Identify which cell holds the provided text, then report its [X, Y] central coordinate. 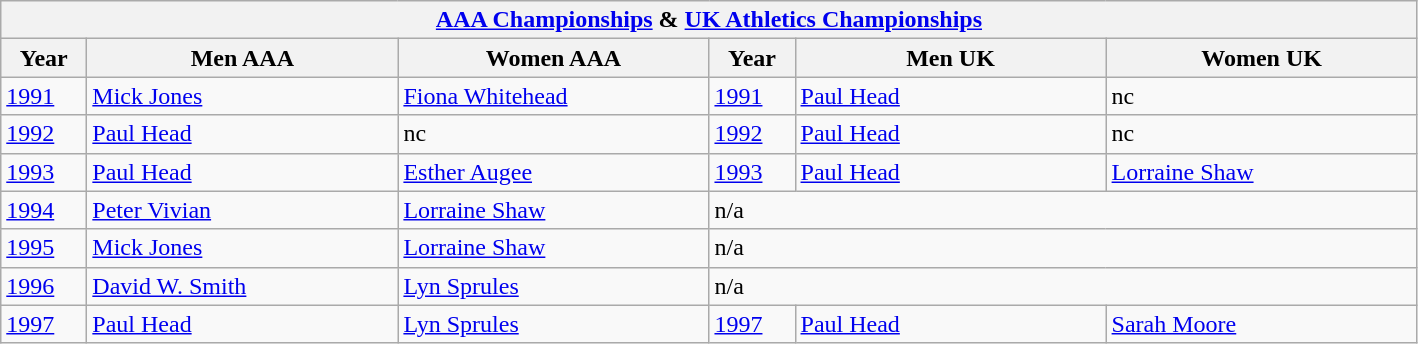
Sarah Moore [1262, 324]
1996 [44, 286]
Peter Vivian [242, 210]
David W. Smith [242, 286]
Fiona Whitehead [554, 96]
Esther Augee [554, 172]
Women UK [1262, 58]
Women AAA [554, 58]
1995 [44, 248]
Men UK [950, 58]
AAA Championships & UK Athletics Championships [709, 20]
Men AAA [242, 58]
1994 [44, 210]
